Return the [X, Y] coordinate for the center point of the cell that contains the specified text.  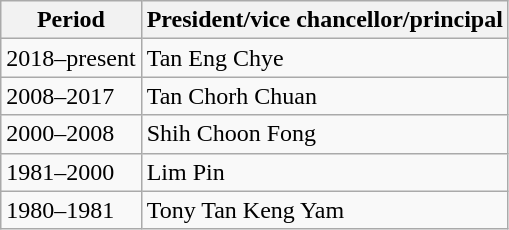
1981–2000 [71, 172]
2018–present [71, 58]
President/vice chancellor/principal [324, 20]
Shih Choon Fong [324, 134]
Tony Tan Keng Yam [324, 210]
2008–2017 [71, 96]
Tan Eng Chye [324, 58]
2000–2008 [71, 134]
Lim Pin [324, 172]
Tan Chorh Chuan [324, 96]
1980–1981 [71, 210]
Period [71, 20]
